Provide the (X, Y) coordinate of the cell's center where the given text is located.  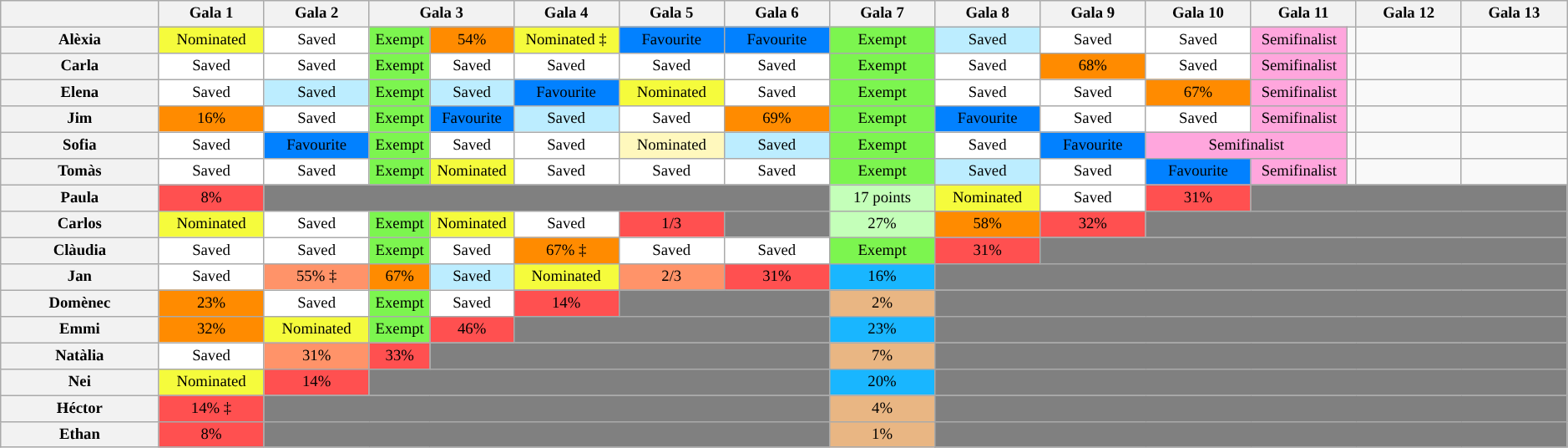
17 points (882, 197)
Gala 9 (1093, 13)
67% ‡ (566, 251)
Jim (80, 119)
Tomàs (80, 172)
Gala 13 (1514, 13)
Gala 11 (1303, 13)
Nominated ‡ (566, 40)
Carla (80, 67)
2/3 (671, 277)
Paula (80, 197)
Domènec (80, 303)
Gala 3 (441, 13)
Gala 5 (671, 13)
Clàudia (80, 251)
Gala 10 (1198, 13)
Elena (80, 94)
20% (882, 383)
Gala 6 (776, 13)
Ethan (80, 435)
Gala 12 (1409, 13)
Gala 1 (211, 13)
Jan (80, 277)
33% (399, 356)
14% ‡ (211, 408)
Gala 8 (988, 13)
7% (882, 356)
68% (1093, 67)
Natàlia (80, 356)
55% ‡ (316, 277)
Nei (80, 383)
46% (472, 329)
4% (882, 408)
Héctor (80, 408)
69% (776, 119)
58% (988, 224)
Carlos (80, 224)
Sofia (80, 145)
Gala 7 (882, 13)
54% (472, 40)
Gala 4 (566, 13)
1% (882, 435)
27% (882, 224)
Gala 2 (316, 13)
Emmi (80, 329)
1/3 (671, 224)
2% (882, 303)
Alèxia (80, 40)
